Pinpoint the cell where the given text exists, returning its [x, y] midpoint coordinate. 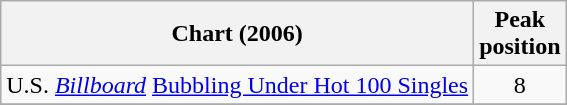
8 [520, 85]
Peakposition [520, 34]
U.S. Billboard Bubbling Under Hot 100 Singles [238, 85]
Chart (2006) [238, 34]
